Return (X, Y) of the center of cell containing provided text 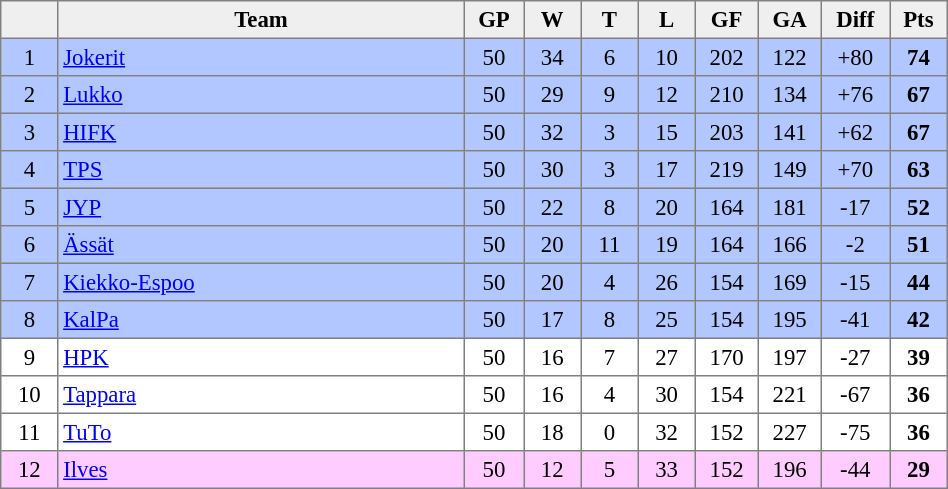
-2 (855, 245)
52 (919, 207)
Jokerit (261, 57)
HPK (261, 357)
-27 (855, 357)
-15 (855, 282)
0 (610, 432)
-41 (855, 320)
39 (919, 357)
181 (790, 207)
149 (790, 170)
27 (666, 357)
210 (726, 95)
+62 (855, 132)
44 (919, 282)
Team (261, 20)
51 (919, 245)
JYP (261, 207)
TPS (261, 170)
74 (919, 57)
122 (790, 57)
196 (790, 470)
+80 (855, 57)
219 (726, 170)
KalPa (261, 320)
L (666, 20)
HIFK (261, 132)
195 (790, 320)
134 (790, 95)
Pts (919, 20)
169 (790, 282)
22 (552, 207)
Diff (855, 20)
+76 (855, 95)
1 (30, 57)
42 (919, 320)
15 (666, 132)
-17 (855, 207)
25 (666, 320)
221 (790, 395)
Kiekko-Espoo (261, 282)
26 (666, 282)
Lukko (261, 95)
Ilves (261, 470)
Ässät (261, 245)
GA (790, 20)
227 (790, 432)
-75 (855, 432)
34 (552, 57)
GF (726, 20)
141 (790, 132)
203 (726, 132)
2 (30, 95)
18 (552, 432)
63 (919, 170)
W (552, 20)
+70 (855, 170)
19 (666, 245)
197 (790, 357)
170 (726, 357)
TuTo (261, 432)
Tappara (261, 395)
33 (666, 470)
-44 (855, 470)
202 (726, 57)
166 (790, 245)
T (610, 20)
GP (494, 20)
-67 (855, 395)
